Identify which cell holds the provided text, then report its (x, y) central coordinate. 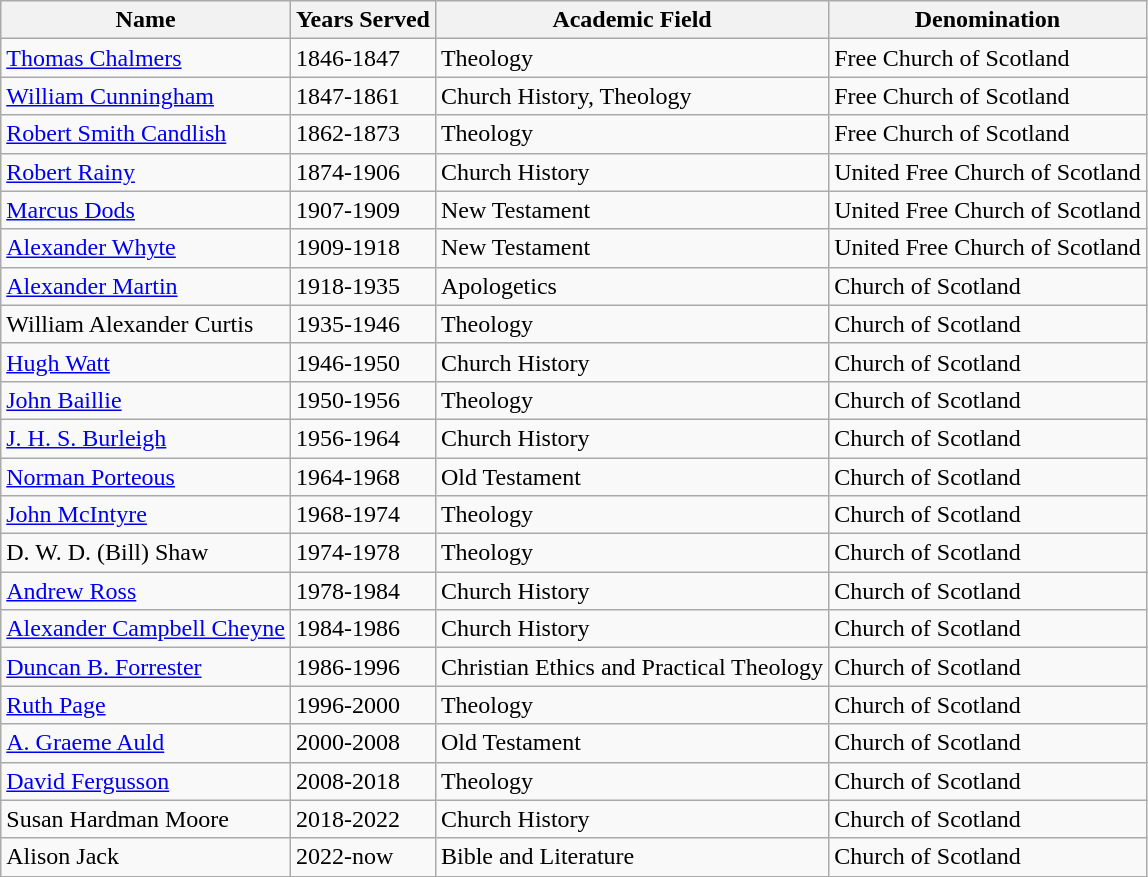
1909-1918 (362, 248)
Thomas Chalmers (146, 58)
1978-1984 (362, 591)
Robert Smith Candlish (146, 134)
Denomination (988, 20)
Apologetics (632, 286)
Christian Ethics and Practical Theology (632, 667)
Andrew Ross (146, 591)
Alexander Martin (146, 286)
John Baillie (146, 400)
William Alexander Curtis (146, 324)
Robert Rainy (146, 172)
Bible and Literature (632, 857)
A. Graeme Auld (146, 743)
1846-1847 (362, 58)
1862-1873 (362, 134)
1950-1956 (362, 400)
D. W. D. (Bill) Shaw (146, 553)
2008-2018 (362, 781)
1874-1906 (362, 172)
1964-1968 (362, 477)
William Cunningham (146, 96)
Name (146, 20)
2000-2008 (362, 743)
1907-1909 (362, 210)
1918-1935 (362, 286)
John McIntyre (146, 515)
Hugh Watt (146, 362)
Marcus Dods (146, 210)
1968-1974 (362, 515)
Alexander Whyte (146, 248)
Years Served (362, 20)
Alison Jack (146, 857)
Susan Hardman Moore (146, 819)
1974-1978 (362, 553)
Duncan B. Forrester (146, 667)
1984-1986 (362, 629)
1956-1964 (362, 438)
1935-1946 (362, 324)
1996-2000 (362, 705)
J. H. S. Burleigh (146, 438)
Alexander Campbell Cheyne (146, 629)
2018-2022 (362, 819)
Church History, Theology (632, 96)
1986-1996 (362, 667)
1946-1950 (362, 362)
1847-1861 (362, 96)
Norman Porteous (146, 477)
Academic Field (632, 20)
David Fergusson (146, 781)
Ruth Page (146, 705)
2022-now (362, 857)
